From the cell containing the given text, extract its center point as (X, Y) coordinate. 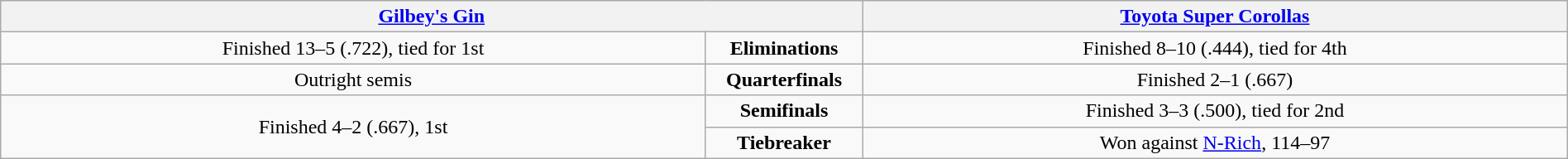
Outright semis (354, 79)
Won against N-Rich, 114–97 (1216, 142)
Finished 13–5 (.722), tied for 1st (354, 48)
Semifinals (784, 111)
Finished 3–3 (.500), tied for 2nd (1216, 111)
Toyota Super Corollas (1216, 17)
Finished 4–2 (.667), 1st (354, 127)
Eliminations (784, 48)
Quarterfinals (784, 79)
Tiebreaker (784, 142)
Finished 8–10 (.444), tied for 4th (1216, 48)
Finished 2–1 (.667) (1216, 79)
Gilbey's Gin (432, 17)
